Scan for the cell matching the given text and deliver its (X, Y) coordinate at center. 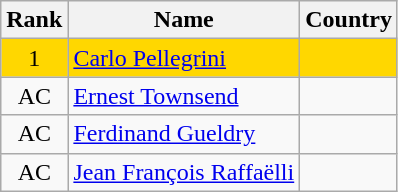
1 (34, 58)
Jean François Raffaëlli (184, 172)
Ferdinand Gueldry (184, 134)
Ernest Townsend (184, 96)
Name (184, 20)
Rank (34, 20)
Country (349, 20)
Carlo Pellegrini (184, 58)
